Find where the given text appears and provide that cell's center as [X, Y] coordinate. 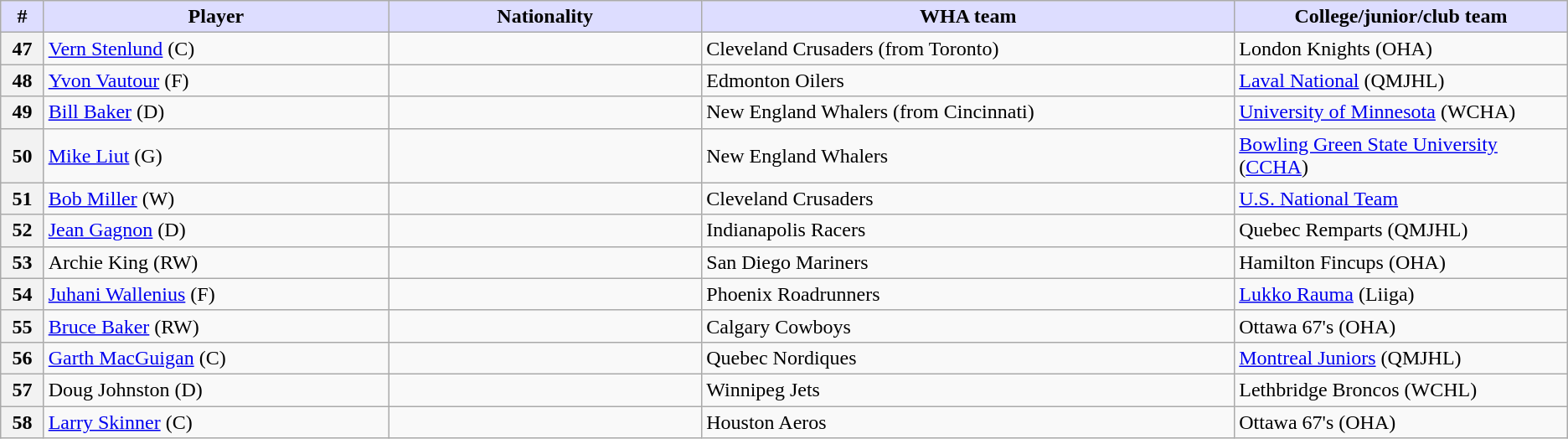
# [22, 17]
57 [22, 390]
U.S. National Team [1401, 199]
Montreal Juniors (QMJHL) [1401, 358]
University of Minnesota (WCHA) [1401, 112]
Player [216, 17]
49 [22, 112]
Phoenix Roadrunners [968, 294]
London Knights (OHA) [1401, 49]
Houston Aeros [968, 421]
Jean Gagnon (D) [216, 230]
Bruce Baker (RW) [216, 326]
Lethbridge Broncos (WCHL) [1401, 390]
Laval National (QMJHL) [1401, 80]
Bowling Green State University (CCHA) [1401, 156]
Yvon Vautour (F) [216, 80]
Hamilton Fincups (OHA) [1401, 262]
56 [22, 358]
50 [22, 156]
Quebec Remparts (QMJHL) [1401, 230]
Juhani Wallenius (F) [216, 294]
Cleveland Crusaders (from Toronto) [968, 49]
Lukko Rauma (Liiga) [1401, 294]
Cleveland Crusaders [968, 199]
Calgary Cowboys [968, 326]
San Diego Mariners [968, 262]
Vern Stenlund (C) [216, 49]
Edmonton Oilers [968, 80]
48 [22, 80]
47 [22, 49]
Archie King (RW) [216, 262]
54 [22, 294]
53 [22, 262]
Quebec Nordiques [968, 358]
52 [22, 230]
Larry Skinner (C) [216, 421]
51 [22, 199]
WHA team [968, 17]
Nationality [545, 17]
Doug Johnston (D) [216, 390]
Garth MacGuigan (C) [216, 358]
Bob Miller (W) [216, 199]
Winnipeg Jets [968, 390]
Mike Liut (G) [216, 156]
College/junior/club team [1401, 17]
Bill Baker (D) [216, 112]
55 [22, 326]
58 [22, 421]
New England Whalers [968, 156]
New England Whalers (from Cincinnati) [968, 112]
Indianapolis Racers [968, 230]
